Return (X, Y) of the center of cell containing provided text 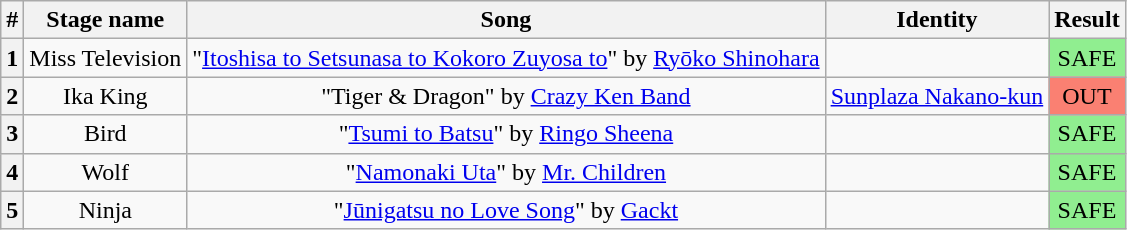
OUT (1087, 96)
3 (12, 134)
Song (506, 20)
Result (1087, 20)
Miss Television (106, 58)
2 (12, 96)
# (12, 20)
"Jūnigatsu no Love Song" by Gackt (506, 210)
Stage name (106, 20)
"Tsumi to Batsu" by Ringo Sheena (506, 134)
Ninja (106, 210)
Identity (937, 20)
4 (12, 172)
5 (12, 210)
Wolf (106, 172)
1 (12, 58)
"Itoshisa to Setsunasa to Kokoro Zuyosa to" by Ryōko Shinohara (506, 58)
"Namonaki Uta" by Mr. Children (506, 172)
Sunplaza Nakano-kun (937, 96)
"Tiger & Dragon" by Crazy Ken Band (506, 96)
Ika King (106, 96)
Bird (106, 134)
